Scan for the cell matching the given text and deliver its [x, y] coordinate at center. 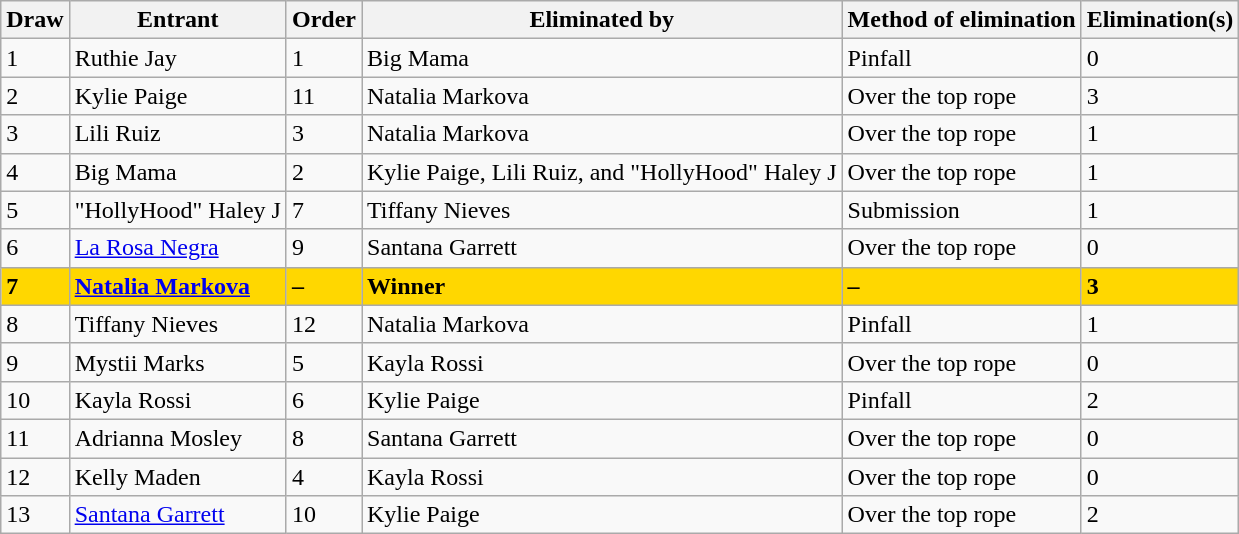
La Rosa Negra [178, 248]
Entrant [178, 20]
Draw [35, 20]
Winner [602, 286]
Submission [962, 210]
"HollyHood" Haley J [178, 210]
Lili Ruiz [178, 134]
Adrianna Mosley [178, 438]
Order [324, 20]
Eliminated by [602, 20]
Mystii Marks [178, 362]
Kylie Paige, Lili Ruiz, and "HollyHood" Haley J [602, 172]
Kelly Maden [178, 477]
Method of elimination [962, 20]
Elimination(s) [1160, 20]
Ruthie Jay [178, 58]
13 [35, 515]
